Locate the cell with the specified text and output its (X, Y) center coordinate. 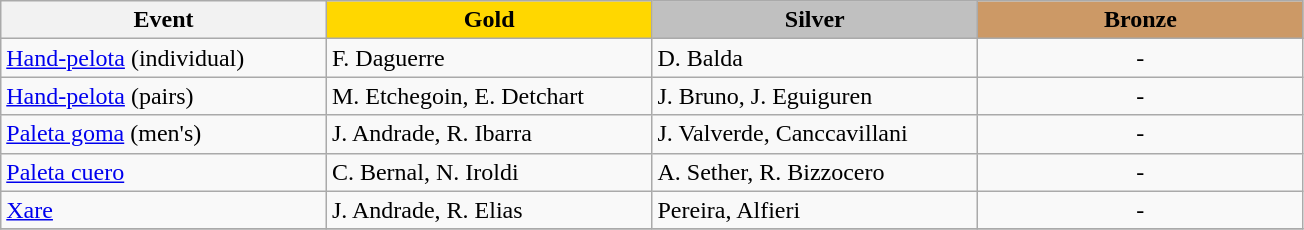
J. Andrade, R. Elias (489, 210)
J. Andrade, R. Ibarra (489, 134)
M. Etchegoin, E. Detchart (489, 96)
Xare (164, 210)
Bronze (1141, 20)
Event (164, 20)
Silver (815, 20)
Pereira, Alfieri (815, 210)
Paleta cuero (164, 172)
A. Sether, R. Bizzocero (815, 172)
Gold (489, 20)
Hand-pelota (individual) (164, 58)
J. Bruno, J. Eguiguren (815, 96)
Paleta goma (men's) (164, 134)
D. Balda (815, 58)
J. Valverde, Canccavillani (815, 134)
F. Daguerre (489, 58)
C. Bernal, N. Iroldi (489, 172)
Hand-pelota (pairs) (164, 96)
